For the text-containing cell, return its midpoint in (X, Y) coordinate format. 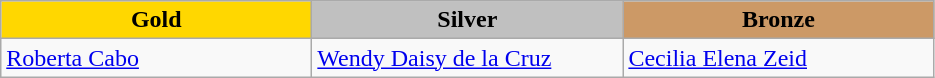
Wendy Daisy de la Cruz (468, 58)
Roberta Cabo (156, 58)
Gold (156, 20)
Silver (468, 20)
Bronze (778, 20)
Cecilia Elena Zeid (778, 58)
